Output the (x, y) coordinate of the center of the cell containing the given text.  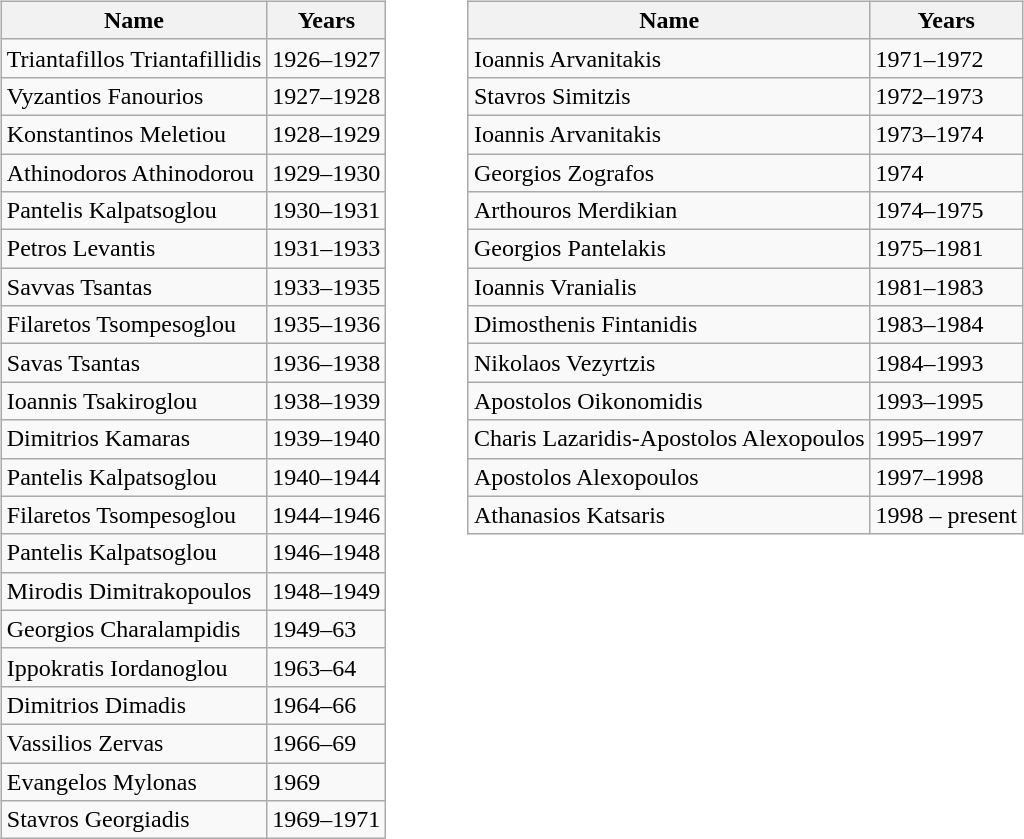
Apostolos Alexopoulos (669, 477)
1969–1971 (326, 820)
Petros Levantis (134, 249)
1974–1975 (946, 211)
1995–1997 (946, 439)
1926–1927 (326, 58)
1975–1981 (946, 249)
1935–1936 (326, 325)
1974 (946, 173)
Georgios Pantelakis (669, 249)
1998 – present (946, 515)
Ippokratis Iordanoglou (134, 667)
1940–1944 (326, 477)
Stavros Georgiadis (134, 820)
Savas Tsantas (134, 363)
1984–1993 (946, 363)
Konstantinos Meletiou (134, 134)
1993–1995 (946, 401)
1963–64 (326, 667)
Savvas Tsantas (134, 287)
1938–1939 (326, 401)
1973–1974 (946, 134)
1930–1931 (326, 211)
Ioannis Vranialis (669, 287)
Dimitrios Kamaras (134, 439)
1929–1930 (326, 173)
Nikolaos Vezyrtzis (669, 363)
Stavros Simitzis (669, 96)
1939–1940 (326, 439)
1949–63 (326, 629)
1997–1998 (946, 477)
Charis Lazaridis-Apostolos Alexopoulos (669, 439)
Vyzantios Fanourios (134, 96)
1944–1946 (326, 515)
Vassilios Zervas (134, 743)
1983–1984 (946, 325)
1969 (326, 781)
1948–1949 (326, 591)
1936–1938 (326, 363)
1931–1933 (326, 249)
1971–1972 (946, 58)
Dimosthenis Fintanidis (669, 325)
1966–69 (326, 743)
1933–1935 (326, 287)
Athinodoros Athinodorou (134, 173)
1927–1928 (326, 96)
1964–66 (326, 705)
Georgios Charalampidis (134, 629)
Mirodis Dimitrakopoulos (134, 591)
1928–1929 (326, 134)
Georgios Zografos (669, 173)
1946–1948 (326, 553)
Triantafillos Triantafillidis (134, 58)
Evangelos Mylonas (134, 781)
1981–1983 (946, 287)
Arthouros Merdikian (669, 211)
1972–1973 (946, 96)
Athanasios Katsaris (669, 515)
Dimitrios Dimadis (134, 705)
Ioannis Tsakiroglou (134, 401)
Apostolos Oikonomidis (669, 401)
